Pinpoint the cell where the given text exists, returning its [X, Y] midpoint coordinate. 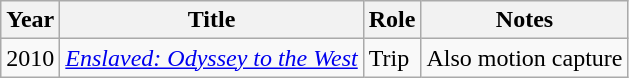
Year [30, 20]
Also motion capture [524, 58]
Notes [524, 20]
Trip [392, 58]
Role [392, 20]
2010 [30, 58]
Enslaved: Odyssey to the West [212, 58]
Title [212, 20]
